Extract the (X, Y) coordinate from the center of the cell holding the provided text.  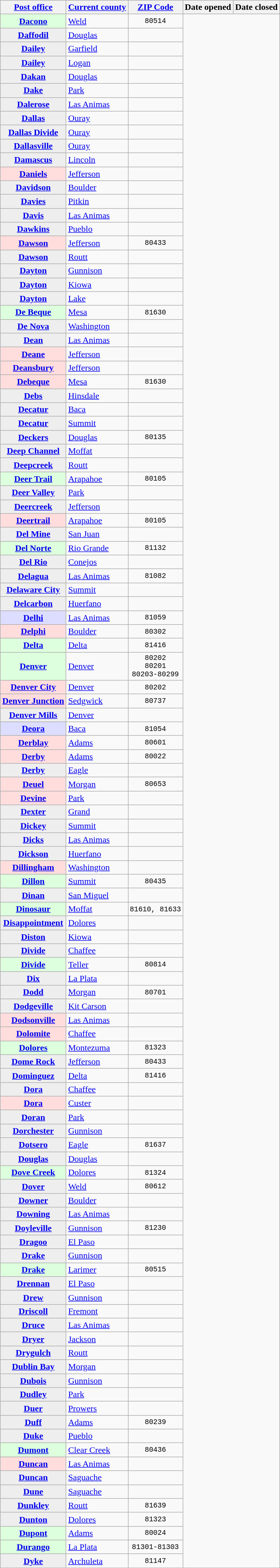
Delaware City (34, 590)
Delcarbon (34, 603)
80135 (155, 437)
Dome Rock (34, 1061)
Dinosaur (34, 909)
Derblay (34, 743)
Drygulch (34, 1353)
Davidson (34, 188)
San Juan (97, 534)
Deora (34, 729)
Dillon (34, 881)
80737 (155, 701)
Deer Trail (34, 479)
Duke (34, 1436)
Pitkin (97, 202)
Dillingham (34, 867)
Dodsonville (34, 1020)
81082 (155, 576)
Dotsero (34, 1145)
Dodd (34, 992)
Dexter (34, 812)
Debs (34, 395)
80024 (155, 1533)
Hinsdale (97, 395)
Downing (34, 1214)
Post office (34, 7)
80515 (155, 1270)
Dunkley (34, 1505)
Deertrail (34, 520)
Deer Valley (34, 493)
Durango (34, 1547)
Duer (34, 1408)
Logan (97, 63)
Larimer (97, 1270)
Dawkins (34, 229)
Dodgeville (34, 1006)
Garfield (97, 49)
Date opened (208, 7)
Archuleta (97, 1561)
Dyke (34, 1561)
80653 (155, 784)
80436 (155, 1450)
Rio Grande (97, 548)
Damascus (34, 160)
San Miguel (97, 895)
81132 (155, 548)
80239 (155, 1422)
81324 (155, 1173)
Sedgwick (97, 701)
Dickey (34, 826)
Teller (97, 965)
81610, 81633 (155, 909)
Dove Creek (34, 1173)
Devine (34, 798)
Dover (34, 1186)
Jackson (97, 1339)
Denver City (34, 687)
Dumont (34, 1450)
Denver Mills (34, 715)
ZIP Code (155, 7)
Dragoo (34, 1242)
81059 (155, 618)
Duff (34, 1422)
Date closed (256, 7)
Dake (34, 90)
Prowers (97, 1408)
De Beque (34, 312)
802028020180203-80299 (155, 666)
Dallas (34, 118)
Lincoln (97, 160)
Kit Carson (97, 1006)
Dacono (34, 21)
De Nova (34, 326)
Dryer (34, 1339)
80814 (155, 965)
81230 (155, 1228)
Disappointment (34, 923)
Fremont (97, 1311)
Lake (97, 298)
Custer (97, 1103)
Denver Junction (34, 701)
Davis (34, 215)
Dupont (34, 1533)
Deansbury (34, 368)
Drew (34, 1297)
Deckers (34, 437)
Conejos (97, 562)
81054 (155, 729)
Dorchester (34, 1131)
80514 (155, 21)
Dicks (34, 840)
Grand (97, 812)
Dallas Divide (34, 132)
Dean (34, 340)
Dallasville (34, 146)
Daniels (34, 174)
Driscoll (34, 1311)
Del Rio (34, 562)
Dunton (34, 1519)
81637 (155, 1145)
Dolomite (34, 1034)
80202 (155, 687)
Delagua (34, 576)
Dickson (34, 853)
Davies (34, 202)
80612 (155, 1186)
Druce (34, 1325)
Debeque (34, 382)
81147 (155, 1561)
Current county (97, 7)
Daffodil (34, 35)
Deep Channel (34, 451)
Doyleville (34, 1228)
Deuel (34, 784)
Delphi (34, 631)
Downer (34, 1200)
80701 (155, 992)
80302 (155, 631)
Del Mine (34, 534)
Dublin Bay (34, 1367)
Dix (34, 978)
Deercreek (34, 507)
81639 (155, 1505)
Deepcreek (34, 465)
Del Norte (34, 548)
80601 (155, 743)
Montezuma (97, 1048)
Delhi (34, 618)
Diston (34, 937)
Dudley (34, 1395)
Dune (34, 1491)
Deane (34, 354)
Dalerose (34, 104)
Dubois (34, 1381)
81301-81303 (155, 1547)
Doran (34, 1117)
Clear Creek (97, 1450)
Dominguez (34, 1075)
80022 (155, 756)
Dinan (34, 895)
Dakan (34, 77)
Drennan (34, 1283)
80435 (155, 881)
